Capture the cell that displays the provided text and extract its (X, Y) central coordinate. 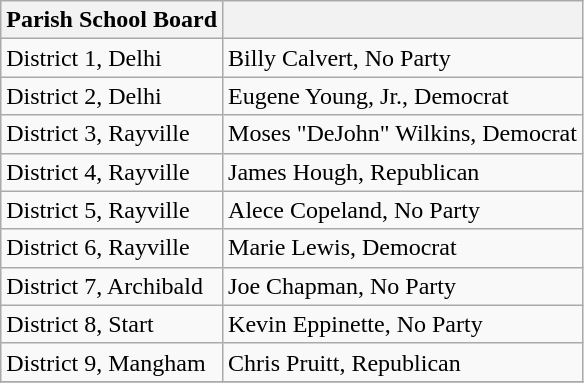
District 3, Rayville (112, 134)
District 2, Delhi (112, 96)
Billy Calvert, No Party (403, 58)
Alece Copeland, No Party (403, 210)
Kevin Eppinette, No Party (403, 324)
District 4, Rayville (112, 172)
District 8, Start (112, 324)
District 1, Delhi (112, 58)
Chris Pruitt, Republican (403, 362)
James Hough, Republican (403, 172)
Joe Chapman, No Party (403, 286)
District 5, Rayville (112, 210)
Parish School Board (112, 20)
Eugene Young, Jr., Democrat (403, 96)
District 9, Mangham (112, 362)
Marie Lewis, Democrat (403, 248)
District 6, Rayville (112, 248)
Moses "DeJohn" Wilkins, Democrat (403, 134)
District 7, Archibald (112, 286)
